Find where the given text appears and provide that cell's center as (X, Y) coordinate. 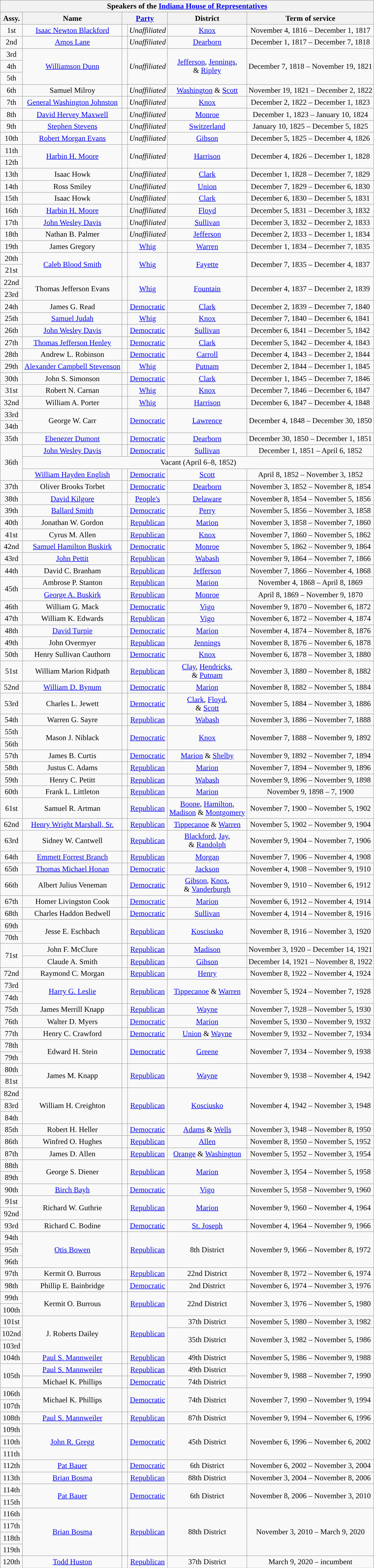
26th (11, 330)
December 7, 1829 – December 6, 1830 (311, 186)
Oliver Brooks Torbet (73, 486)
William G. Mack (73, 607)
77th (11, 1034)
83rd (11, 1105)
71st (11, 955)
120th (11, 1562)
35th District (207, 1340)
72nd (11, 974)
November 9, 1864 – November 7, 1866 (311, 559)
April 8, 1869 – November 9, 1870 (311, 595)
Nathan B. Palmer (73, 234)
82nd (11, 1093)
November 7, 1906 – November 4, 1908 (311, 857)
November 3, 1920 – December 14, 1921 (311, 949)
John Overmyer (73, 643)
Assy. (11, 18)
People's (148, 498)
December 7, 1835 – December 4, 1837 (311, 264)
November 9, 1892 – November 7, 1894 (311, 756)
47th (11, 619)
Vacant (April 6–8, 1852) (198, 463)
November 9, 1896 – November 9, 1898 (311, 780)
Speakers of the Indiana House of Representatives (187, 6)
George W. Carr (73, 421)
17th (11, 222)
31st (11, 391)
Richard C. Bodine (73, 1226)
November 8, 1916 – November 3, 1920 (311, 931)
Warren G. Sayre (73, 720)
Henry (207, 974)
December 7, 1840 – December 6, 1841 (311, 318)
76th (11, 1022)
Henry C. Crawford (73, 1034)
November 7, 1888 – November 9, 1892 (311, 738)
106th (11, 1394)
107th (11, 1406)
November 8, 2006 – November 3, 2010 (311, 1496)
80th (11, 1070)
88th (11, 1166)
33rd (11, 415)
William H. Creighton (73, 1105)
92nd (11, 1214)
13th (11, 174)
Adams & Wells (207, 1129)
November 6, 1974 – November 3, 1976 (311, 1286)
93rd (11, 1226)
November 4, 1908 – November 9, 1910 (311, 869)
November 4, 1942 – November 3, 1948 (311, 1105)
November 6, 1872 – November 4, 1874 (311, 619)
Clark, Floyd, & Scott (207, 704)
78th (11, 1046)
79th (11, 1058)
49th (11, 643)
90th (11, 1190)
45th District (207, 1442)
46th (11, 607)
December 3, 1832 – December 2, 1833 (311, 222)
25th (11, 318)
Alexander Campbell Stevenson (73, 367)
James B. Curtis (73, 756)
General Washington Johnston (73, 102)
Union (207, 186)
Justus C. Adams (73, 768)
60th (11, 792)
11th (11, 150)
94th (11, 1238)
George S. Diener (73, 1172)
32nd (11, 403)
Henry Sullivan Cauthorn (73, 655)
November 5, 1924 – November 7, 1928 (311, 992)
November 7, 1860 – November 5, 1862 (311, 535)
2nd District (207, 1286)
24th (11, 306)
December 1, 1823 – January 10, 1824 (311, 114)
Raymond C. Morgan (73, 974)
Charles L. Jewett (73, 704)
Jefferson, Jennings, & Ripley (207, 66)
December 14, 1921 – November 8, 1922 (311, 961)
Jesse E. Eschbach (73, 931)
November 8, 1882 – November 5, 1884 (311, 687)
Robert H. Heller (73, 1129)
Robert Morgan Evans (73, 138)
Jonathan W. Gordon (73, 522)
Gibson, Knox, & Vanderburgh (207, 885)
Otis Bowen (73, 1250)
Marion & Shelby (207, 756)
December 4, 1837 – December 2, 1839 (311, 288)
December 1, 1851 – April 6, 1852 (311, 451)
December 1, 1845 – December 7, 1846 (311, 379)
Jennings (207, 643)
Edward H. Stein (73, 1052)
66th (11, 885)
Mason J. Niblack (73, 738)
November 3, 1976 – November 5, 1980 (311, 1304)
43rd (11, 559)
December 4, 1848 – December 30, 1850 (311, 421)
November 3, 1880 – November 8, 1882 (311, 671)
November 3, 1954 – November 5, 1958 (311, 1172)
William Marion Ridpath (73, 671)
November 8, 1950 – November 5, 1952 (311, 1141)
40th (11, 522)
1st (11, 30)
12th (11, 162)
4th (11, 66)
109th (11, 1430)
38th (11, 498)
Stephen Stevens (73, 126)
Thomas Jefferson Henley (73, 342)
Blackford, Jay, & Randolph (207, 840)
2nd (11, 42)
Homer Livingston Cook (73, 901)
Perry (207, 510)
58th (11, 768)
December 7, 1818 – November 19, 1821 (311, 66)
37th (11, 486)
89th (11, 1178)
81st (11, 1082)
Fayette (207, 264)
November 6, 1996 – November 6, 2002 (311, 1442)
70th (11, 937)
George A. Buskirk (73, 595)
52nd (11, 687)
96th (11, 1262)
Richard W. Guthrie (73, 1208)
5th (11, 78)
112th (11, 1466)
November 5, 1930 – November 9, 1932 (311, 1022)
119th (11, 1550)
18th (11, 234)
45th (11, 589)
Samuel Hamilton Buskirk (73, 547)
John Pettit (73, 559)
November 9, 1904 – November 7, 1906 (311, 840)
St. Joseph (207, 1226)
51st (11, 671)
November 5, 1862 – November 9, 1864 (311, 547)
111th (11, 1454)
34th (11, 427)
Sidney W. Cantwell (73, 840)
69th (11, 925)
David Hervey Maxwell (73, 114)
65th (11, 869)
James M. Knapp (73, 1076)
Putnam (207, 367)
November 5, 1952 – November 3, 1954 (311, 1154)
November 6, 1878 – November 3, 1880 (311, 655)
61st (11, 808)
Albert Julius Veneman (73, 885)
November 4, 1816 – December 1, 1817 (311, 30)
Todd Huston (73, 1562)
December 6, 1841 – December 5, 1842 (311, 330)
84th (11, 1117)
63rd (11, 840)
Phillip E. Bainbridge (73, 1286)
Switzerland (207, 126)
November 8, 1922 – November 4, 1924 (311, 974)
54th (11, 720)
Greene (207, 1052)
November 4, 1868 – April 8, 1869 (311, 583)
105th (11, 1376)
104th (11, 1358)
48th (11, 631)
November 4, 1914 – November 8, 1916 (311, 913)
December 1, 1817 – December 7, 1818 (311, 42)
Fountain (207, 288)
December 5, 1842 – December 4, 1843 (311, 342)
Thomas Jefferson Evans (73, 288)
November 7, 1934 – November 9, 1938 (311, 1052)
Morgan (207, 857)
November 8, 1972 – November 6, 1974 (311, 1274)
November 3, 1982 – November 5, 1986 (311, 1340)
Ballard Smith (73, 510)
November 9, 1960 – November 4, 1964 (311, 1208)
December 7, 1846 – December 6, 1847 (311, 391)
73rd (11, 986)
December 2, 1844 – December 1, 1845 (311, 367)
15th (11, 198)
3rd (11, 54)
William D. Bynum (73, 687)
Carroll (207, 355)
110th (11, 1442)
November 4, 1874 – November 8, 1876 (311, 631)
James Gregory (73, 246)
57th (11, 756)
November 19, 1821 – December 2, 1822 (311, 90)
114th (11, 1490)
Thomas Michael Honan (73, 869)
Samuel R. Artman (73, 808)
December 2, 1839 – December 7, 1840 (311, 306)
Scott (207, 475)
November 3, 1852 – November 8, 1854 (311, 486)
Orange & Washington (207, 1154)
November 7, 1866 – November 4, 1868 (311, 571)
March 9, 2020 – incumbent (311, 1562)
November 3, 1858 – November 7, 1860 (311, 522)
91st (11, 1202)
November 5, 1980 – November 3, 1982 (311, 1322)
November 7, 1900 – November 5, 1902 (311, 808)
Warren (207, 246)
Ross Smiley (73, 186)
42nd (11, 547)
December 6, 1847 – December 4, 1848 (311, 403)
December 4, 1843 – December 2, 1844 (311, 355)
Williamson Dunn (73, 66)
December 6, 1830 – December 5, 1831 (311, 198)
Clay, Hendricks, & Putnam (207, 671)
21st (11, 270)
January 10, 1825 – December 5, 1825 (311, 126)
29th (11, 367)
John S. Simonson (73, 379)
85th (11, 1129)
November 7, 1894 – November 9, 1896 (311, 768)
November 9, 1870 – November 6, 1872 (311, 607)
97th (11, 1274)
74th (11, 998)
December 1, 1828 – December 7, 1829 (311, 174)
Claude A. Smith (73, 961)
November 3, 1948 – November 8, 1950 (311, 1129)
23rd (11, 294)
53rd (11, 704)
Delaware (207, 498)
November 5, 1986 – November 9, 1988 (311, 1358)
December 30, 1850 – December 1, 1851 (311, 439)
John F. McClure (73, 949)
November 9, 1994 – November 6, 1996 (311, 1418)
35th (11, 439)
75th (11, 1010)
108th (11, 1418)
9th (11, 126)
November 5, 1856 – November 3, 1858 (311, 510)
99th (11, 1298)
Henry Wright Marshall, Sr. (73, 824)
64th (11, 857)
Madison (207, 949)
Name (73, 18)
November 5, 1884 – November 3, 1886 (311, 704)
Isaac Newton Blackford (73, 30)
Ambrose P. Stanton (73, 583)
November 6, 1912 – November 4, 1914 (311, 901)
Frank L. Littleton (73, 792)
44th (11, 571)
Charles Haddon Bedwell (73, 913)
Robert N. Carnan (73, 391)
Amos Lane (73, 42)
Cyrus M. Allen (73, 535)
117th (11, 1526)
November 3, 1886 – November 7, 1888 (311, 720)
36th (11, 463)
November 8, 1854 – November 5, 1856 (311, 498)
8th District (207, 1250)
David Kilgore (73, 498)
Term of service (311, 18)
62nd (11, 824)
William K. Edwards (73, 619)
14th (11, 186)
101st (11, 1322)
Birch Bayh (73, 1190)
James D. Allen (73, 1154)
Washington & Scott (207, 90)
113th (11, 1478)
John R. Gregg (73, 1442)
Andrew L. Robinson (73, 355)
Floyd (207, 210)
87th (11, 1154)
November 5, 1958 – November 9, 1960 (311, 1190)
Jackson (207, 869)
Winfred O. Hughes (73, 1141)
November 9, 1932 – November 7, 1934 (311, 1034)
27th (11, 342)
William Hayden English (73, 475)
118th (11, 1538)
December 5, 1831 – December 3, 1832 (311, 210)
Samuel Judah (73, 318)
55th (11, 732)
Allen (207, 1141)
41st (11, 535)
39th (11, 510)
68th (11, 913)
56th (11, 744)
86th (11, 1141)
Samuel Milroy (73, 90)
59th (11, 780)
20th (11, 258)
Caleb Blood Smith (73, 264)
David C. Branham (73, 571)
David Turpie (73, 631)
November 9, 1910 – November 6, 1912 (311, 885)
November 3, 2004 – November 8, 2006 (311, 1478)
95th (11, 1250)
67th (11, 901)
December 2, 1822 – December 1, 1823 (311, 102)
100th (11, 1310)
November 7, 1990 – November 9, 1994 (311, 1400)
Boone, Hamilton, Madison & Montgomery (207, 808)
Harry G. Leslie (73, 992)
November 5, 1902 – November 9, 1904 (311, 824)
Party (145, 18)
November 6, 2002 – November 3, 2004 (311, 1466)
103rd (11, 1346)
6th (11, 90)
April 8, 1852 – November 3, 1852 (311, 475)
November 9, 1898 – 7, 1900 (311, 792)
November 4, 1964 – November 9, 1966 (311, 1226)
December 5, 1825 – December 4, 1826 (311, 138)
Lawrence (207, 421)
30th (11, 379)
December 1, 1834 – December 7, 1835 (311, 246)
50th (11, 655)
J. Roberts Dailey (73, 1334)
Emmett Forrest Branch (73, 857)
November 9, 1966 – November 8, 1972 (311, 1250)
8th (11, 114)
10th (11, 138)
7th (11, 102)
22nd (11, 282)
87th District (207, 1418)
98th (11, 1286)
December 2, 1833 – December 1, 1834 (311, 234)
November 9, 1938 – November 4, 1942 (311, 1076)
William A. Porter (73, 403)
19th (11, 246)
28th (11, 355)
Walter D. Myers (73, 1022)
Union & Wayne (207, 1034)
District (207, 18)
November 7, 1928 – November 5, 1930 (311, 1010)
November 9, 1988 – November 7, 1990 (311, 1376)
Henry C. Petitt (73, 780)
115th (11, 1502)
December 4, 1826 – December 1, 1828 (311, 156)
116th (11, 1514)
16th (11, 210)
Ebenezer Dumont (73, 439)
November 8, 1876 – November 6, 1878 (311, 643)
102nd (11, 1334)
James G. Read (73, 306)
James Merrill Knapp (73, 1010)
November 3, 2010 – March 9, 2020 (311, 1532)
